Return (X, Y) of the center of cell containing provided text 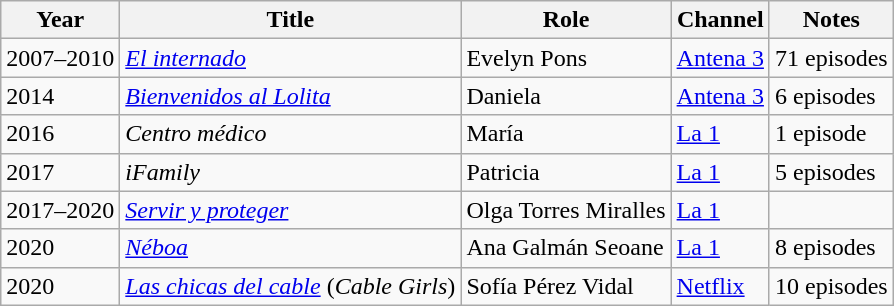
iFamily (290, 172)
Bienvenidos al Lolita (290, 96)
María (566, 134)
Role (566, 20)
10 episodes (831, 286)
2014 (60, 96)
Las chicas del cable (Cable Girls) (290, 286)
Title (290, 20)
2017–2020 (60, 210)
Daniela (566, 96)
2016 (60, 134)
Néboa (290, 248)
Patricia (566, 172)
Sofía Pérez Vidal (566, 286)
6 episodes (831, 96)
Channel (720, 20)
5 episodes (831, 172)
2017 (60, 172)
Evelyn Pons (566, 58)
2007–2010 (60, 58)
Year (60, 20)
8 episodes (831, 248)
1 episode (831, 134)
Servir y proteger (290, 210)
Notes (831, 20)
71 episodes (831, 58)
Olga Torres Miralles (566, 210)
El internado (290, 58)
Ana Galmán Seoane (566, 248)
Centro médico (290, 134)
Netflix (720, 286)
